Scan for the cell matching the given text and deliver its [x, y] coordinate at center. 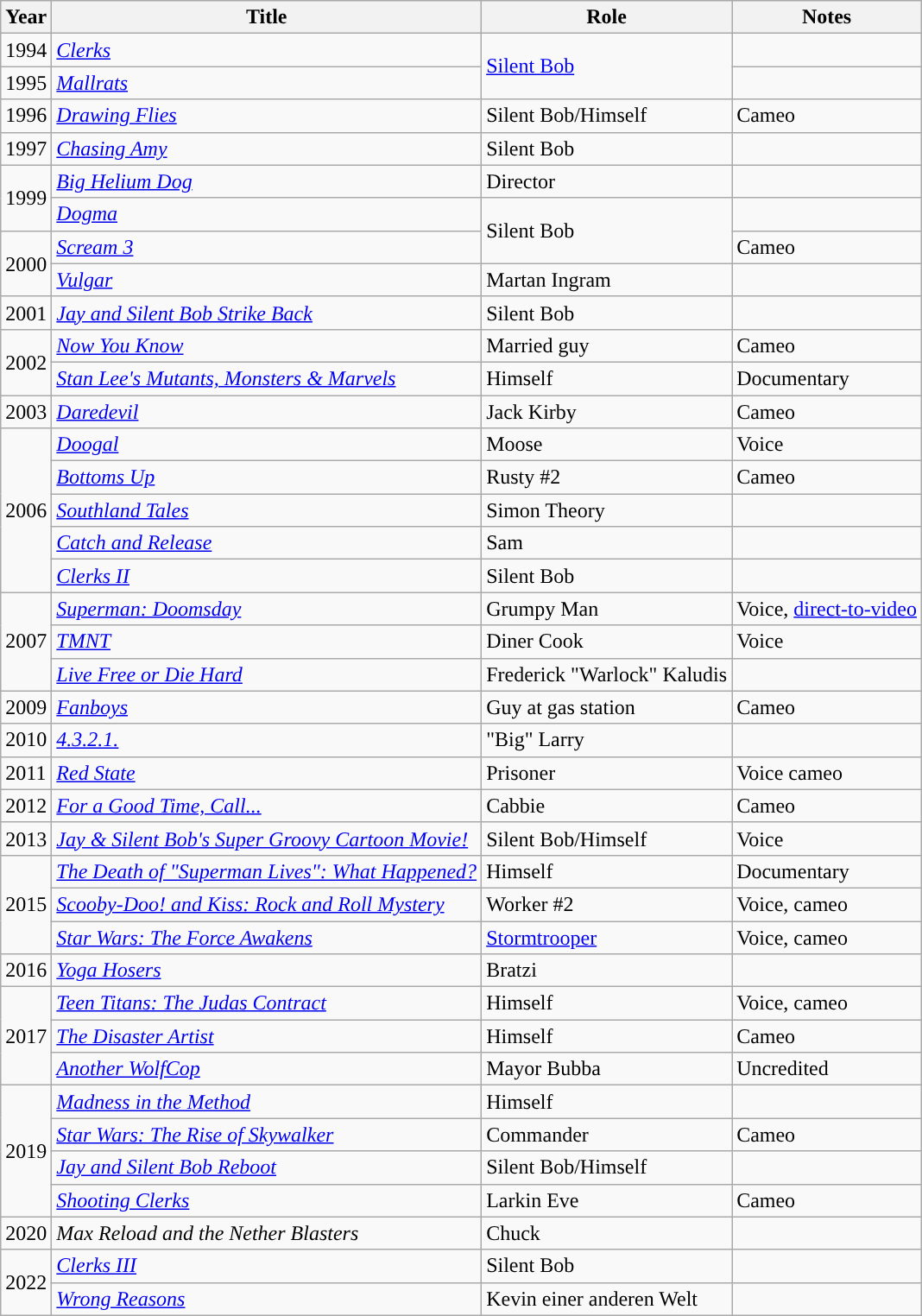
Scooby-Doo! and Kiss: Rock and Roll Mystery [267, 904]
TMNT [267, 642]
Vulgar [267, 280]
1999 [26, 198]
1996 [26, 116]
4.3.2.1. [267, 740]
2012 [26, 806]
2003 [26, 412]
Superman: Doomsday [267, 609]
2015 [26, 904]
2017 [26, 1036]
Mallrats [267, 83]
Clerks [267, 50]
2019 [26, 1151]
Title [267, 17]
Frederick "Warlock" Kaludis [607, 674]
2007 [26, 642]
Now You Know [267, 345]
Doogal [267, 445]
Mayor Bubba [607, 1069]
For a Good Time, Call... [267, 806]
Larkin Eve [607, 1200]
1997 [26, 149]
Daredevil [267, 412]
2016 [26, 971]
Chuck [607, 1233]
Catch and Release [267, 543]
Teen Titans: The Judas Contract [267, 1003]
Stan Lee's Mutants, Monsters & Marvels [267, 378]
2011 [26, 773]
Southland Tales [267, 510]
2001 [26, 313]
2000 [26, 263]
Another WolfCop [267, 1069]
Married guy [607, 345]
2020 [26, 1233]
2002 [26, 362]
Live Free or Die Hard [267, 674]
Star Wars: The Rise of Skywalker [267, 1135]
1995 [26, 83]
Moose [607, 445]
Stormtrooper [607, 937]
2013 [26, 838]
Clerks II [267, 576]
Worker #2 [607, 904]
Star Wars: The Force Awakens [267, 937]
Fanboys [267, 707]
Dogma [267, 214]
2022 [26, 1282]
The Disaster Artist [267, 1036]
Notes [827, 17]
Grumpy Man [607, 609]
Commander [607, 1135]
"Big" Larry [607, 740]
Max Reload and the Nether Blasters [267, 1233]
Wrong Reasons [267, 1299]
Kevin einer anderen Welt [607, 1299]
1994 [26, 50]
Bratzi [607, 971]
Bottoms Up [267, 478]
Scream 3 [267, 247]
Martan Ingram [607, 280]
Drawing Flies [267, 116]
Cabbie [607, 806]
Jay and Silent Bob Strike Back [267, 313]
2006 [26, 510]
Madness in the Method [267, 1102]
2009 [26, 707]
Shooting Clerks [267, 1200]
Uncredited [827, 1069]
2010 [26, 740]
Diner Cook [607, 642]
Clerks III [267, 1266]
Jay & Silent Bob's Super Groovy Cartoon Movie! [267, 838]
Big Helium Dog [267, 181]
The Death of "Superman Lives": What Happened? [267, 871]
Director [607, 181]
Red State [267, 773]
Rusty #2 [607, 478]
Prisoner [607, 773]
Yoga Hosers [267, 971]
Jack Kirby [607, 412]
Year [26, 17]
Guy at gas station [607, 707]
Chasing Amy [267, 149]
Jay and Silent Bob Reboot [267, 1167]
Simon Theory [607, 510]
Role [607, 17]
Sam [607, 543]
Voice, direct-to-video [827, 609]
Voice cameo [827, 773]
